Return (x, y) of the center of cell containing provided text 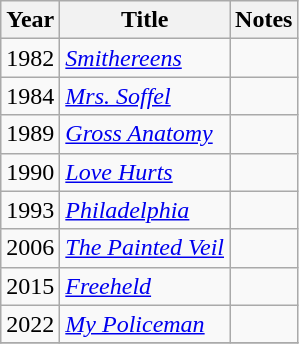
Love Hurts (145, 172)
1989 (30, 134)
Title (145, 20)
My Policeman (145, 324)
Gross Anatomy (145, 134)
Notes (264, 20)
Freeheld (145, 286)
Year (30, 20)
2015 (30, 286)
Smithereens (145, 58)
2022 (30, 324)
The Painted Veil (145, 248)
1993 (30, 210)
1982 (30, 58)
Mrs. Soffel (145, 96)
1984 (30, 96)
1990 (30, 172)
Philadelphia (145, 210)
2006 (30, 248)
